Identify which cell holds the provided text, then report its (x, y) central coordinate. 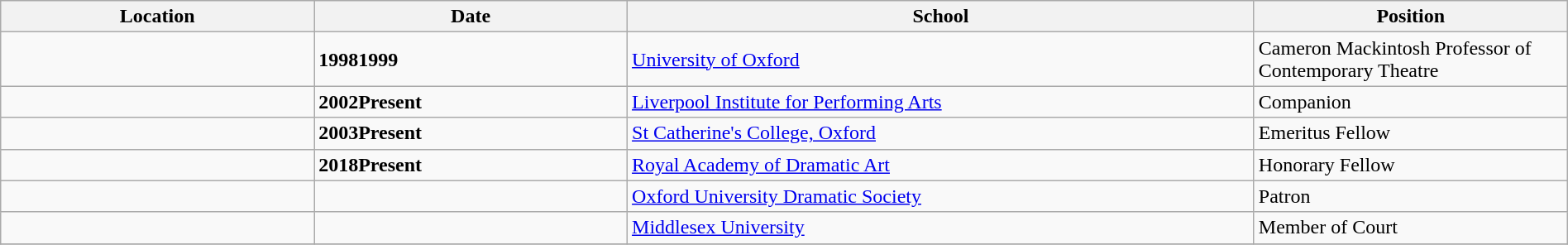
St Catherine's College, Oxford (941, 133)
Liverpool Institute for Performing Arts (941, 102)
19981999 (471, 60)
Emeritus Fellow (1411, 133)
Position (1411, 17)
Honorary Fellow (1411, 165)
Royal Academy of Dramatic Art (941, 165)
School (941, 17)
Oxford University Dramatic Society (941, 196)
Location (157, 17)
University of Oxford (941, 60)
2018Present (471, 165)
Date (471, 17)
Member of Court (1411, 228)
2002Present (471, 102)
Middlesex University (941, 228)
Cameron Mackintosh Professor of Contemporary Theatre (1411, 60)
2003Present (471, 133)
Patron (1411, 196)
Companion (1411, 102)
